Capture the cell that displays the provided text and extract its (x, y) central coordinate. 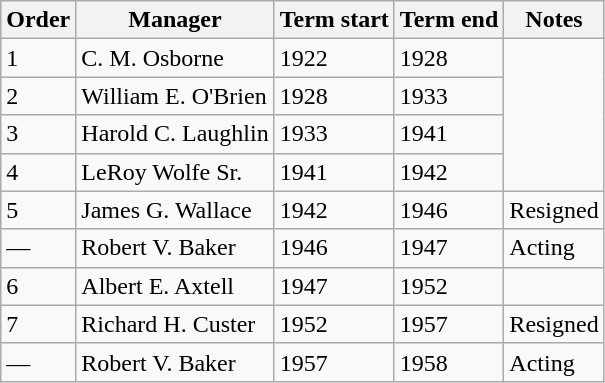
5 (38, 210)
3 (38, 134)
1922 (334, 58)
Term start (334, 20)
Harold C. Laughlin (175, 134)
7 (38, 324)
Notes (554, 20)
Manager (175, 20)
LeRoy Wolfe Sr. (175, 172)
4 (38, 172)
6 (38, 286)
1 (38, 58)
1958 (449, 362)
C. M. Osborne (175, 58)
Term end (449, 20)
Albert E. Axtell (175, 286)
Order (38, 20)
2 (38, 96)
James G. Wallace (175, 210)
Richard H. Custer (175, 324)
William E. O'Brien (175, 96)
